Search for the cell housing the specified text and yield its (X, Y) center coordinate. 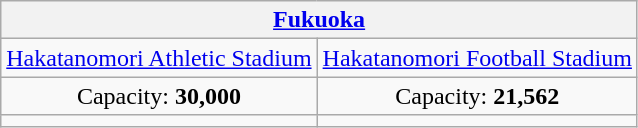
Capacity: 30,000 (159, 96)
Hakatanomori Athletic Stadium (159, 58)
Hakatanomori Football Stadium (477, 58)
Capacity: 21,562 (477, 96)
Fukuoka (320, 20)
